Provide the [x, y] coordinate of the cell's center where the given text is located.  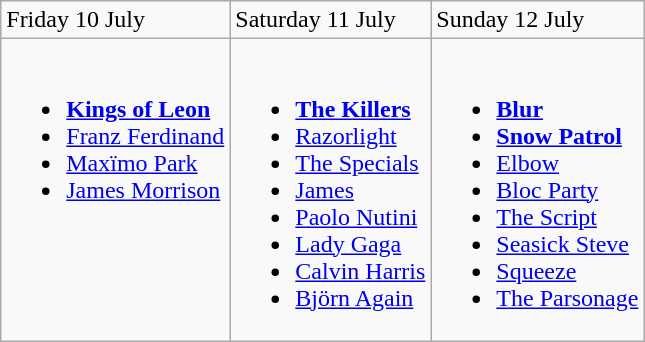
BlurSnow PatrolElbowBloc PartyThe ScriptSeasick SteveSqueezeThe Parsonage [538, 190]
Saturday 11 July [330, 20]
Kings of LeonFranz FerdinandMaxïmo ParkJames Morrison [116, 190]
The KillersRazorlightThe SpecialsJamesPaolo NutiniLady GagaCalvin HarrisBjörn Again [330, 190]
Friday 10 July [116, 20]
Sunday 12 July [538, 20]
